Output the [X, Y] coordinate of the center of the cell containing the given text.  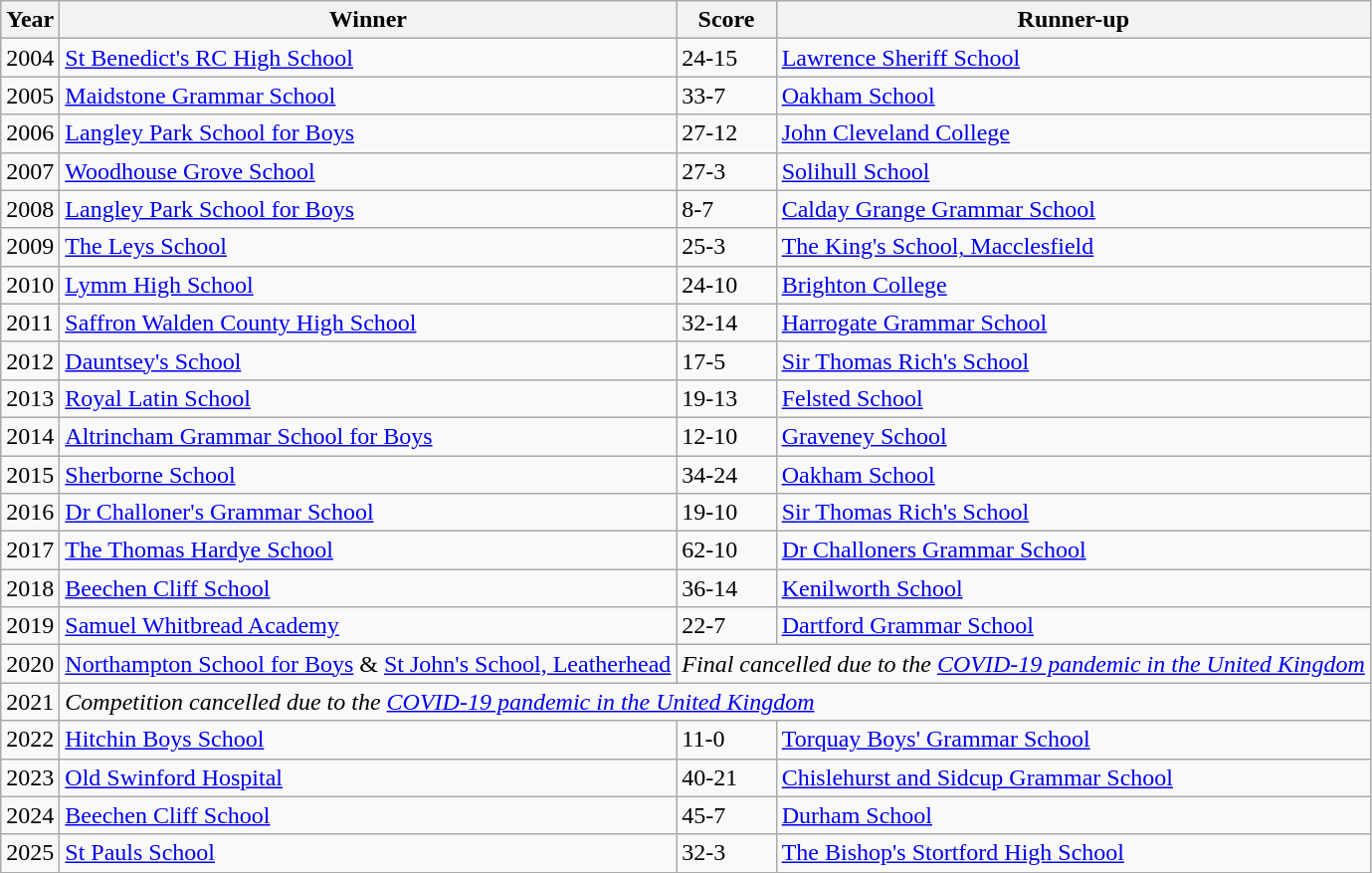
The Leys School [368, 247]
2016 [30, 513]
The Thomas Hardye School [368, 550]
Brighton College [1073, 285]
27-12 [726, 133]
2024 [30, 815]
Dr Challoners Grammar School [1073, 550]
2005 [30, 96]
Altrincham Grammar School for Boys [368, 436]
Maidstone Grammar School [368, 96]
Northampton School for Boys & St John's School, Leatherhead [368, 664]
2009 [30, 247]
32-3 [726, 853]
2013 [30, 398]
Calday Grange Grammar School [1073, 209]
19-10 [726, 513]
2011 [30, 323]
Lawrence Sheriff School [1073, 58]
22-7 [726, 626]
Competition cancelled due to the COVID-19 pandemic in the United Kingdom [715, 702]
62-10 [726, 550]
36-14 [726, 588]
St Benedict's RC High School [368, 58]
Final cancelled due to the COVID-19 pandemic in the United Kingdom [1024, 664]
2020 [30, 664]
Score [726, 20]
40-21 [726, 777]
2004 [30, 58]
2017 [30, 550]
The King's School, Macclesfield [1073, 247]
Dauntsey's School [368, 360]
2025 [30, 853]
12-10 [726, 436]
17-5 [726, 360]
Torquay Boys' Grammar School [1073, 740]
2023 [30, 777]
Woodhouse Grove School [368, 171]
Dr Challoner's Grammar School [368, 513]
2014 [30, 436]
2010 [30, 285]
Solihull School [1073, 171]
Felsted School [1073, 398]
Hitchin Boys School [368, 740]
2012 [30, 360]
8-7 [726, 209]
St Pauls School [368, 853]
Sherborne School [368, 475]
Graveney School [1073, 436]
Year [30, 20]
John Cleveland College [1073, 133]
2015 [30, 475]
Kenilworth School [1073, 588]
Harrogate Grammar School [1073, 323]
25-3 [726, 247]
11-0 [726, 740]
2008 [30, 209]
Durham School [1073, 815]
Dartford Grammar School [1073, 626]
Royal Latin School [368, 398]
Saffron Walden County High School [368, 323]
32-14 [726, 323]
24-10 [726, 285]
Samuel Whitbread Academy [368, 626]
Runner-up [1073, 20]
19-13 [726, 398]
34-24 [726, 475]
24-15 [726, 58]
2018 [30, 588]
2007 [30, 171]
2006 [30, 133]
45-7 [726, 815]
2022 [30, 740]
Chislehurst and Sidcup Grammar School [1073, 777]
The Bishop's Stortford High School [1073, 853]
Lymm High School [368, 285]
2019 [30, 626]
33-7 [726, 96]
27-3 [726, 171]
Winner [368, 20]
2021 [30, 702]
Old Swinford Hospital [368, 777]
